Output the [X, Y] coordinate of the center of the cell containing the given text.  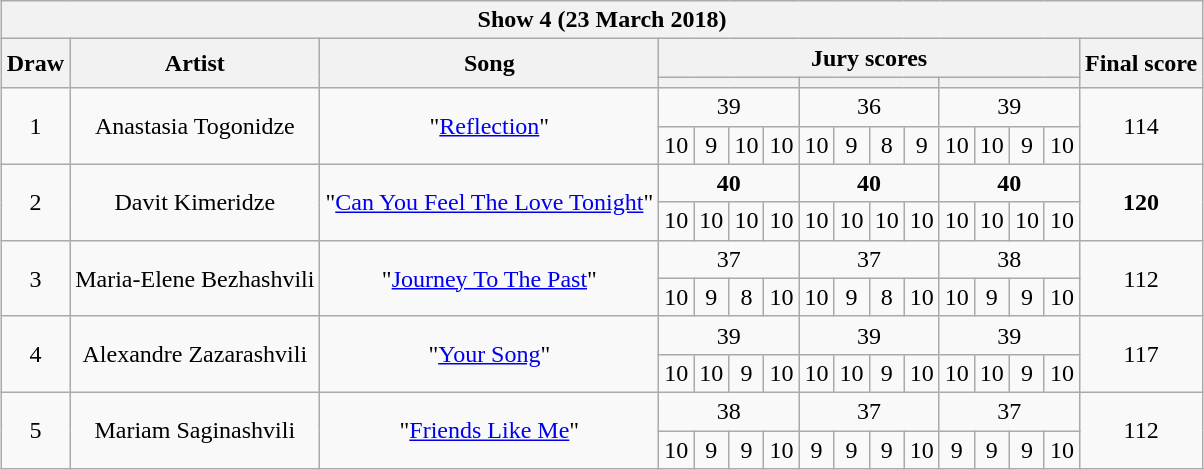
Maria-Elene Bezhashvili [195, 278]
Mariam Saginashvili [195, 430]
"Journey To The Past" [490, 278]
Show 4 (23 March 2018) [602, 20]
4 [35, 354]
Alexandre Zazarashvili [195, 354]
1 [35, 126]
5 [35, 430]
36 [869, 107]
Final score [1140, 64]
Anastasia Togonidze [195, 126]
Song [490, 64]
2 [35, 202]
Draw [35, 64]
"Your Song" [490, 354]
"Friends Like Me" [490, 430]
117 [1140, 354]
3 [35, 278]
Artist [195, 64]
"Reflection" [490, 126]
120 [1140, 202]
Davit Kimeridze [195, 202]
"Can You Feel The Love Tonight" [490, 202]
114 [1140, 126]
Jury scores [870, 58]
